Output the (x, y) coordinate of the center of the cell containing the given text.  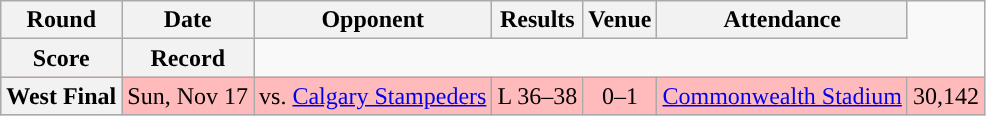
Round (62, 20)
Results (538, 20)
L 36–38 (538, 96)
30,142 (946, 96)
West Final (62, 96)
0–1 (620, 96)
vs. Calgary Stampeders (373, 96)
Commonwealth Stadium (782, 96)
Venue (620, 20)
Opponent (373, 20)
Score (62, 58)
Sun, Nov 17 (188, 96)
Attendance (782, 20)
Record (188, 58)
Date (188, 20)
